From the cell containing the given text, extract its center point as (x, y) coordinate. 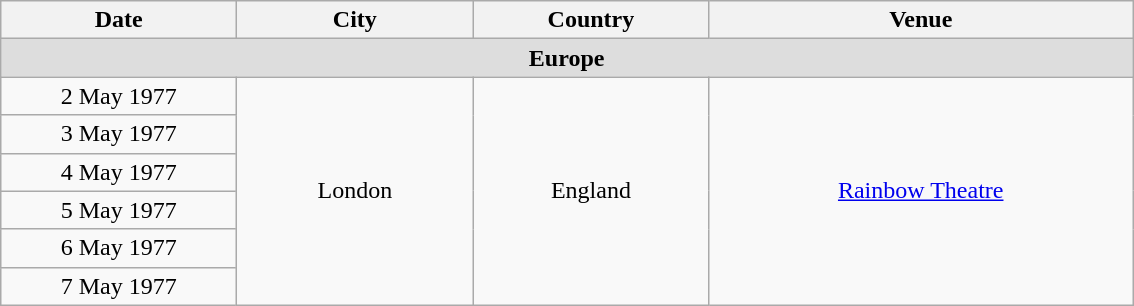
Rainbow Theatre (921, 191)
England (591, 191)
3 May 1977 (119, 134)
7 May 1977 (119, 286)
6 May 1977 (119, 248)
2 May 1977 (119, 96)
London (355, 191)
5 May 1977 (119, 210)
Europe (567, 58)
Venue (921, 20)
Date (119, 20)
4 May 1977 (119, 172)
Country (591, 20)
City (355, 20)
